Extract the (X, Y) coordinate from the center of the cell holding the provided text.  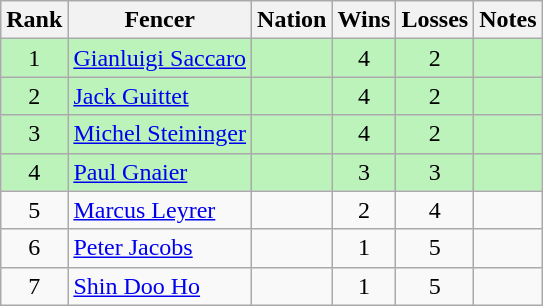
6 (34, 248)
7 (34, 286)
Michel Steininger (160, 134)
Jack Guittet (160, 96)
Notes (508, 20)
Wins (364, 20)
Rank (34, 20)
Peter Jacobs (160, 248)
Paul Gnaier (160, 172)
Fencer (160, 20)
Shin Doo Ho (160, 286)
Gianluigi Saccaro (160, 58)
Losses (435, 20)
Marcus Leyrer (160, 210)
Nation (292, 20)
